Provide the (x, y) coordinate of the cell's center where the given text is located.  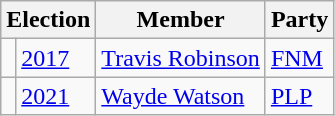
Travis Robinson (181, 58)
FNM (299, 58)
2021 (56, 96)
Party (299, 20)
PLP (299, 96)
Member (181, 20)
2017 (56, 58)
Wayde Watson (181, 96)
Election (48, 20)
